Find where the given text appears and provide that cell's center as (x, y) coordinate. 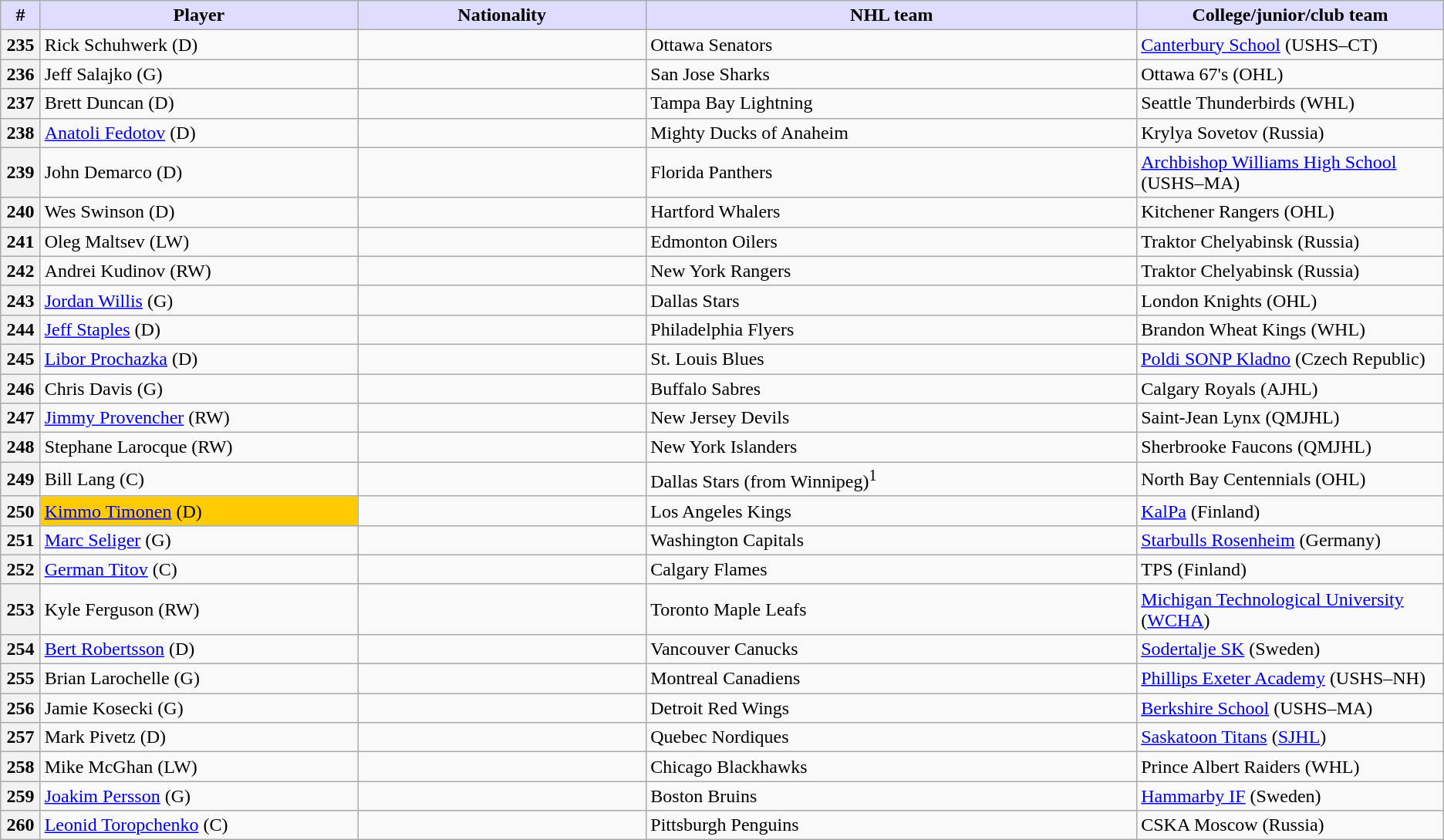
Boston Bruins (892, 796)
Wes Swinson (D) (199, 212)
TPS (Finland) (1290, 569)
Bill Lang (C) (199, 480)
Leonid Toropchenko (C) (199, 825)
John Demarco (D) (199, 173)
Stephane Larocque (RW) (199, 447)
239 (20, 173)
Calgary Royals (AJHL) (1290, 388)
New York Rangers (892, 271)
Kimmo Timonen (D) (199, 511)
Rick Schuhwerk (D) (199, 45)
Andrei Kudinov (RW) (199, 271)
Archbishop Williams High School (USHS–MA) (1290, 173)
London Knights (OHL) (1290, 300)
259 (20, 796)
Starbulls Rosenheim (Germany) (1290, 540)
Ottawa Senators (892, 45)
Libor Prochazka (D) (199, 359)
Los Angeles Kings (892, 511)
New York Islanders (892, 447)
Brandon Wheat Kings (WHL) (1290, 329)
Joakim Persson (G) (199, 796)
235 (20, 45)
247 (20, 418)
244 (20, 329)
Tampa Bay Lightning (892, 103)
258 (20, 767)
Michigan Technological University (WCHA) (1290, 609)
242 (20, 271)
Chicago Blackhawks (892, 767)
Jeff Salajko (G) (199, 74)
Quebec Nordiques (892, 737)
252 (20, 569)
Brian Larochelle (G) (199, 679)
# (20, 15)
New Jersey Devils (892, 418)
238 (20, 133)
North Bay Centennials (OHL) (1290, 480)
256 (20, 708)
Brett Duncan (D) (199, 103)
NHL team (892, 15)
248 (20, 447)
Dallas Stars (892, 300)
Pittsburgh Penguins (892, 825)
Jeff Staples (D) (199, 329)
Player (199, 15)
Dallas Stars (from Winnipeg)1 (892, 480)
243 (20, 300)
Jamie Kosecki (G) (199, 708)
Sherbrooke Faucons (QMJHL) (1290, 447)
237 (20, 103)
260 (20, 825)
Chris Davis (G) (199, 388)
Marc Seliger (G) (199, 540)
Mark Pivetz (D) (199, 737)
241 (20, 241)
Mike McGhan (LW) (199, 767)
249 (20, 480)
College/junior/club team (1290, 15)
Phillips Exeter Academy (USHS–NH) (1290, 679)
Detroit Red Wings (892, 708)
Sodertalje SK (Sweden) (1290, 649)
Toronto Maple Leafs (892, 609)
Saskatoon Titans (SJHL) (1290, 737)
255 (20, 679)
253 (20, 609)
Oleg Maltsev (LW) (199, 241)
Ottawa 67's (OHL) (1290, 74)
Kyle Ferguson (RW) (199, 609)
Florida Panthers (892, 173)
Saint-Jean Lynx (QMJHL) (1290, 418)
254 (20, 649)
St. Louis Blues (892, 359)
Washington Capitals (892, 540)
Prince Albert Raiders (WHL) (1290, 767)
Calgary Flames (892, 569)
251 (20, 540)
Anatoli Fedotov (D) (199, 133)
Philadelphia Flyers (892, 329)
257 (20, 737)
246 (20, 388)
Nationality (502, 15)
San Jose Sharks (892, 74)
Jordan Willis (G) (199, 300)
KalPa (Finland) (1290, 511)
Montreal Canadiens (892, 679)
Canterbury School (USHS–CT) (1290, 45)
Bert Robertsson (D) (199, 649)
Mighty Ducks of Anaheim (892, 133)
Edmonton Oilers (892, 241)
CSKA Moscow (Russia) (1290, 825)
236 (20, 74)
German Titov (C) (199, 569)
Berkshire School (USHS–MA) (1290, 708)
250 (20, 511)
Jimmy Provencher (RW) (199, 418)
Hammarby IF (Sweden) (1290, 796)
Krylya Sovetov (Russia) (1290, 133)
Vancouver Canucks (892, 649)
245 (20, 359)
Poldi SONP Kladno (Czech Republic) (1290, 359)
Buffalo Sabres (892, 388)
Kitchener Rangers (OHL) (1290, 212)
Hartford Whalers (892, 212)
Seattle Thunderbirds (WHL) (1290, 103)
240 (20, 212)
